Extract the (x, y) coordinate from the center of the cell holding the provided text.  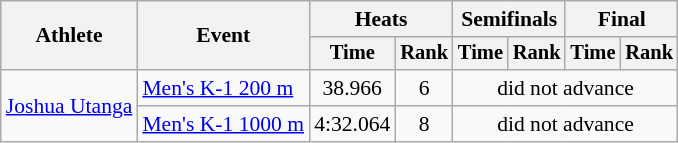
Semifinals (509, 19)
8 (424, 124)
Event (223, 36)
Heats (381, 19)
Athlete (70, 36)
38.966 (352, 88)
Final (621, 19)
4:32.064 (352, 124)
6 (424, 88)
Men's K-1 200 m (223, 88)
Joshua Utanga (70, 106)
Men's K-1 1000 m (223, 124)
